Return [X, Y] of the center of cell containing provided text 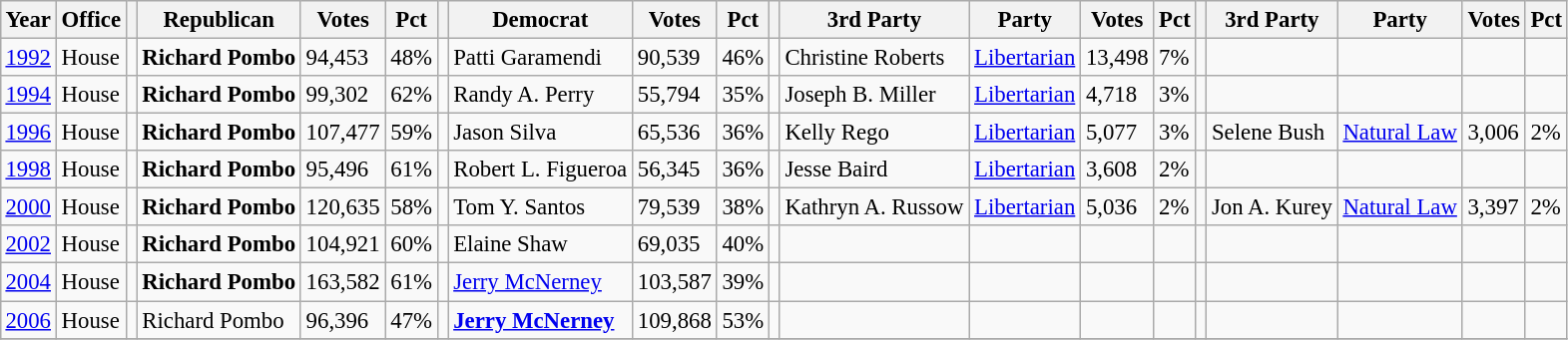
65,536 [675, 133]
7% [1175, 57]
Kathryn A. Russow [874, 207]
103,587 [675, 282]
Year [28, 20]
Robert L. Figueroa [541, 170]
3,397 [1493, 207]
Office [91, 20]
1998 [28, 170]
95,496 [343, 170]
3,608 [1118, 170]
35% [743, 95]
13,498 [1118, 57]
120,635 [343, 207]
107,477 [343, 133]
53% [743, 320]
2006 [28, 320]
38% [743, 207]
96,396 [343, 320]
4,718 [1118, 95]
109,868 [675, 320]
104,921 [343, 244]
46% [743, 57]
Christine Roberts [874, 57]
1992 [28, 57]
60% [411, 244]
2004 [28, 282]
56,345 [675, 170]
Republican [219, 20]
163,582 [343, 282]
3,006 [1493, 133]
62% [411, 95]
1996 [28, 133]
Patti Garamendi [541, 57]
47% [411, 320]
2002 [28, 244]
Democrat [541, 20]
Jon A. Kurey [1272, 207]
Tom Y. Santos [541, 207]
Randy A. Perry [541, 95]
Jason Silva [541, 133]
5,036 [1118, 207]
Joseph B. Miller [874, 95]
1994 [28, 95]
Kelly Rego [874, 133]
99,302 [343, 95]
90,539 [675, 57]
59% [411, 133]
94,453 [343, 57]
Selene Bush [1272, 133]
Elaine Shaw [541, 244]
39% [743, 282]
79,539 [675, 207]
2000 [28, 207]
58% [411, 207]
69,035 [675, 244]
Jesse Baird [874, 170]
40% [743, 244]
55,794 [675, 95]
48% [411, 57]
5,077 [1118, 133]
